Output the [X, Y] coordinate of the center of the cell containing the given text.  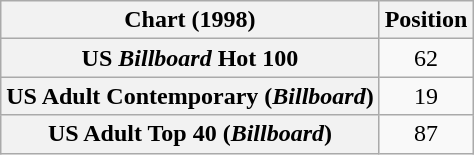
US Billboard Hot 100 [190, 58]
Position [426, 20]
US Adult Top 40 (Billboard) [190, 134]
US Adult Contemporary (Billboard) [190, 96]
87 [426, 134]
Chart (1998) [190, 20]
62 [426, 58]
19 [426, 96]
